Find where the given text appears and provide that cell's center as [x, y] coordinate. 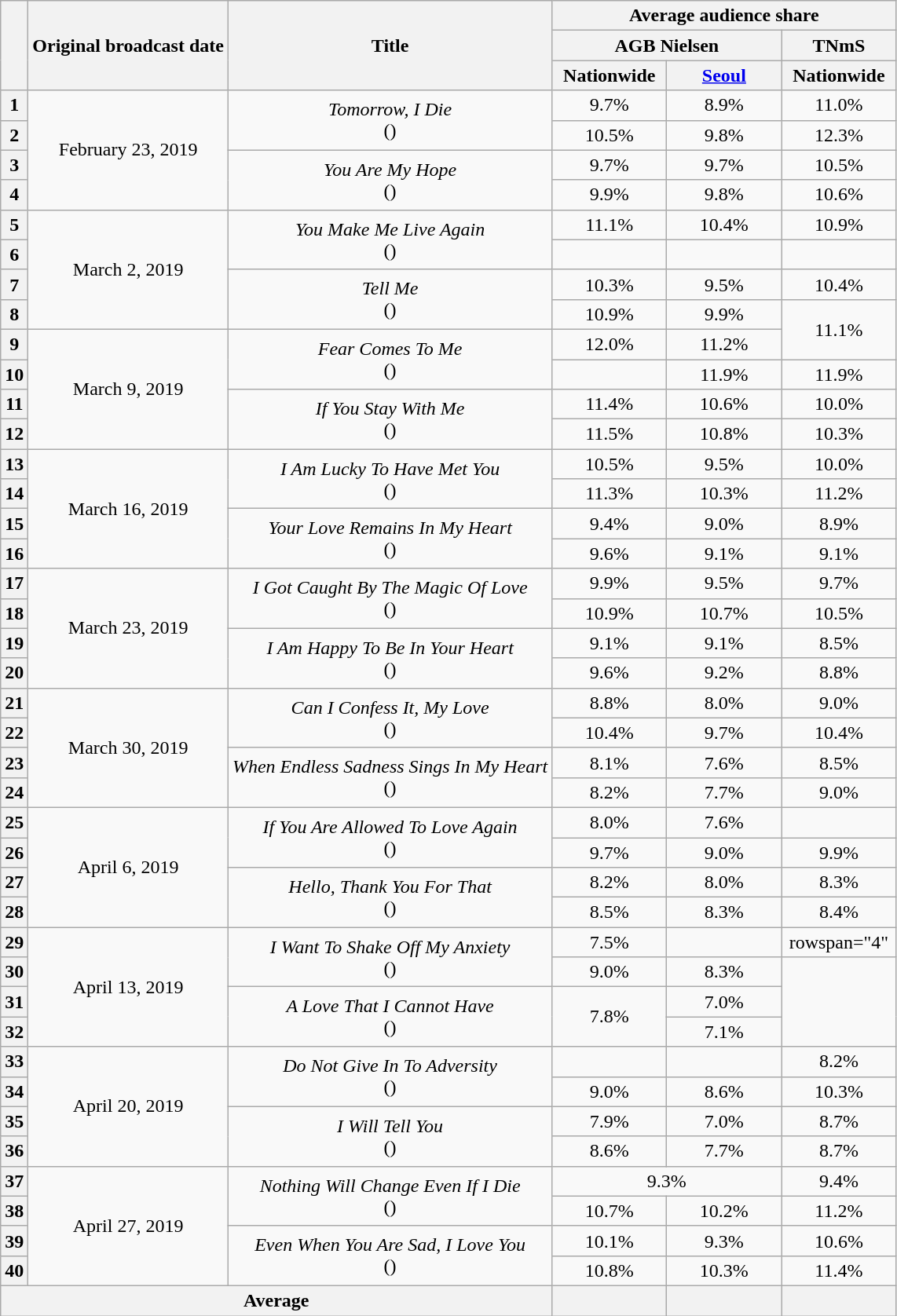
32 [14, 1032]
17 [14, 583]
9.2% [724, 673]
29 [14, 942]
rowspan="4" [839, 942]
February 23, 2019 [129, 150]
24 [14, 792]
You Make Me Live Again() [390, 239]
5 [14, 225]
Your Love Remains In My Heart() [390, 539]
28 [14, 912]
7.9% [610, 1121]
8.4% [839, 912]
Seoul [724, 75]
7.5% [610, 942]
37 [14, 1181]
12 [14, 434]
25 [14, 822]
April 27, 2019 [129, 1226]
13 [14, 464]
8 [14, 314]
10 [14, 375]
If You Are Allowed To Love Again() [390, 837]
I Am Happy To Be In Your Heart() [390, 658]
19 [14, 643]
I Will Tell You() [390, 1136]
March 16, 2019 [129, 509]
Can I Confess It, My Love() [390, 718]
7 [14, 284]
Average [276, 1300]
14 [14, 494]
Tomorrow, I Die() [390, 120]
6 [14, 254]
Fear Comes To Me() [390, 359]
7.1% [724, 1032]
TNmS [839, 46]
If You Stay With Me() [390, 419]
April 20, 2019 [129, 1106]
10.2% [724, 1211]
I Am Lucky To Have Met You() [390, 479]
AGB Nielsen [667, 46]
3 [14, 165]
Average audience share [724, 16]
I Got Caught By The Magic Of Love() [390, 598]
27 [14, 883]
16 [14, 554]
26 [14, 852]
9 [14, 344]
7.8% [610, 1017]
33 [14, 1062]
Nothing Will Change Even If I Die() [390, 1196]
15 [14, 524]
You Are My Hope() [390, 180]
35 [14, 1121]
11.5% [610, 434]
38 [14, 1211]
2 [14, 135]
April 6, 2019 [129, 867]
22 [14, 733]
12.0% [610, 344]
Even When You Are Sad, I Love You() [390, 1256]
36 [14, 1151]
Original broadcast date [129, 46]
March 9, 2019 [129, 389]
March 23, 2019 [129, 628]
Title [390, 46]
A Love That I Cannot Have() [390, 1017]
10.1% [610, 1241]
34 [14, 1091]
31 [14, 1002]
12.3% [839, 135]
I Want To Shake Off My Anxiety() [390, 957]
April 13, 2019 [129, 987]
4 [14, 195]
18 [14, 613]
Do Not Give In To Adversity() [390, 1077]
March 2, 2019 [129, 269]
21 [14, 703]
11.0% [839, 105]
39 [14, 1241]
Tell Me() [390, 299]
1 [14, 105]
23 [14, 762]
8.1% [610, 762]
20 [14, 673]
When Endless Sadness Sings In My Heart() [390, 777]
Hello, Thank You For That() [390, 897]
11 [14, 404]
30 [14, 972]
March 30, 2019 [129, 748]
11.3% [610, 494]
40 [14, 1270]
